Capture the cell that displays the provided text and extract its (x, y) central coordinate. 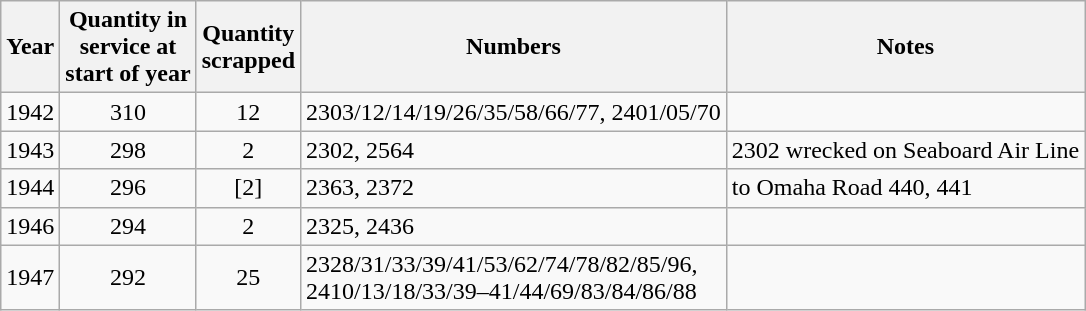
2302, 2564 (514, 150)
12 (248, 112)
310 (128, 112)
298 (128, 150)
1942 (30, 112)
2363, 2372 (514, 188)
296 (128, 188)
[2] (248, 188)
1943 (30, 150)
294 (128, 226)
2325, 2436 (514, 226)
1946 (30, 226)
Year (30, 47)
Quantityscrapped (248, 47)
2303/12/14/19/26/35/58/66/77, 2401/05/70 (514, 112)
Notes (905, 47)
292 (128, 278)
to Omaha Road 440, 441 (905, 188)
2328/31/33/39/41/53/62/74/78/82/85/96,2410/13/18/33/39–41/44/69/83/84/86/88 (514, 278)
1944 (30, 188)
1947 (30, 278)
2302 wrecked on Seaboard Air Line (905, 150)
Quantity inservice atstart of year (128, 47)
Numbers (514, 47)
25 (248, 278)
